Provide the [X, Y] coordinate of the cell's center where the given text is located.  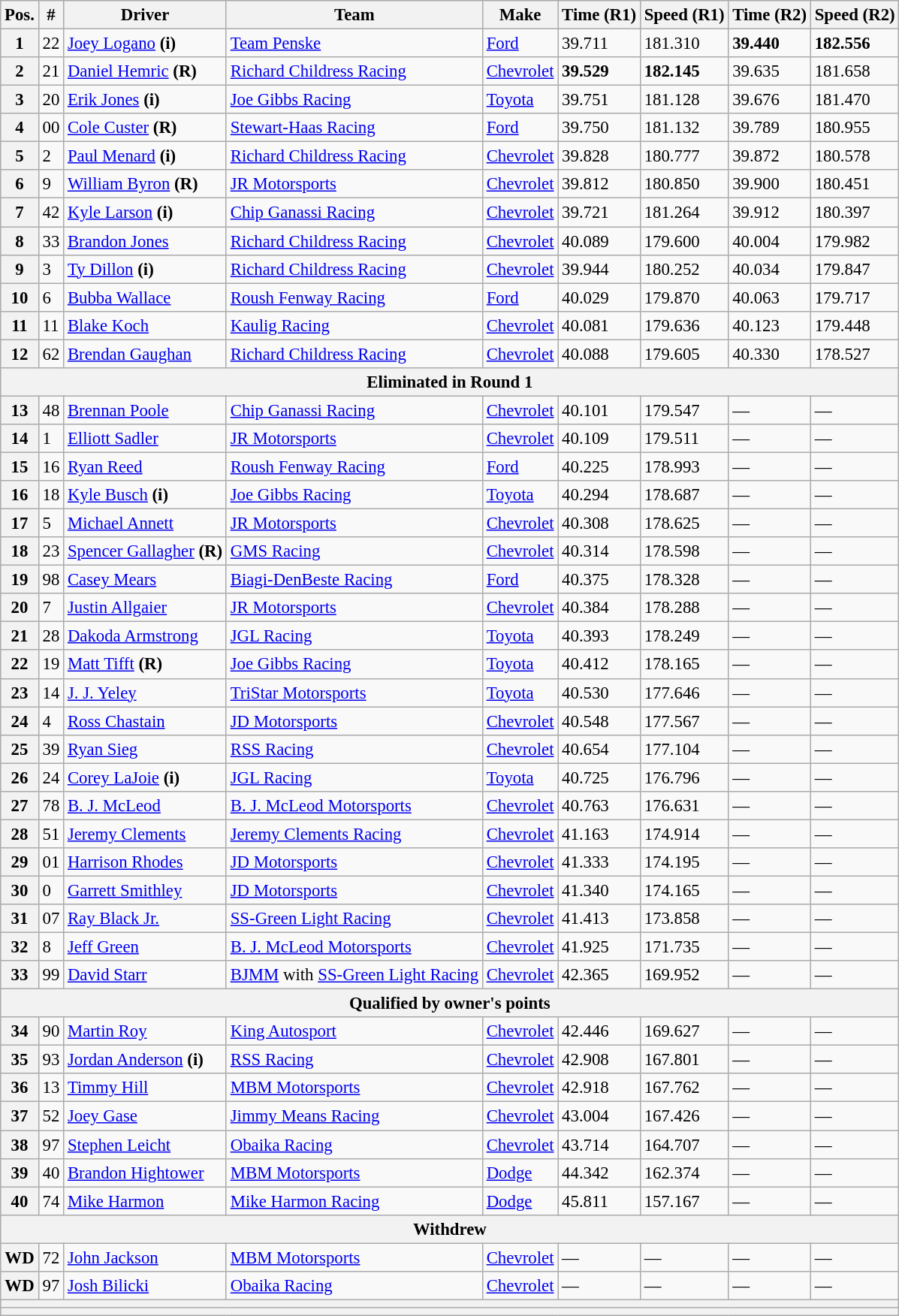
Qualified by owner's points [450, 1004]
12 [20, 354]
Driver [146, 15]
David Starr [146, 975]
31 [20, 919]
179.847 [855, 269]
TriStar Motorsports [354, 693]
Jeff Green [146, 947]
Jeremy Clements Racing [354, 834]
Jordan Anderson (i) [146, 1060]
40.109 [599, 439]
40.123 [770, 325]
34 [20, 1031]
178.598 [684, 551]
40.375 [599, 580]
Time (R2) [770, 15]
178.165 [684, 665]
180.252 [684, 269]
William Byron (R) [146, 184]
Brandon Jones [146, 241]
42.918 [599, 1088]
Dakoda Armstrong [146, 636]
42 [51, 213]
Corey LaJoie (i) [146, 777]
62 [51, 354]
179.448 [855, 325]
King Autosport [354, 1031]
Mike Harmon [146, 1201]
178.249 [684, 636]
173.858 [684, 919]
176.631 [684, 806]
# [51, 15]
07 [51, 919]
179.717 [855, 297]
181.264 [684, 213]
98 [51, 580]
40.034 [770, 269]
43.714 [599, 1145]
Team [354, 15]
176.796 [684, 777]
Withdrew [450, 1229]
99 [51, 975]
Justin Allgaier [146, 608]
178.993 [684, 466]
Team Penske [354, 44]
40.063 [770, 297]
00 [51, 128]
44.342 [599, 1173]
Daniel Hemric (R) [146, 71]
40.004 [770, 241]
180.850 [684, 184]
181.658 [855, 71]
167.762 [684, 1088]
167.426 [684, 1116]
179.547 [684, 410]
39.912 [770, 213]
Blake Koch [146, 325]
40.393 [599, 636]
25 [20, 749]
Martin Roy [146, 1031]
Brandon Hightower [146, 1173]
40.029 [599, 297]
157.167 [684, 1201]
Eliminated in Round 1 [450, 382]
180.955 [855, 128]
Speed (R2) [855, 15]
40.089 [599, 241]
39.900 [770, 184]
39.711 [599, 44]
Bubba Wallace [146, 297]
45.811 [599, 1201]
171.735 [684, 947]
Michael Annett [146, 524]
Matt Tifft (R) [146, 665]
179.636 [684, 325]
179.600 [684, 241]
40.548 [599, 721]
180.397 [855, 213]
38 [20, 1145]
35 [20, 1060]
Jeremy Clements [146, 834]
40.330 [770, 354]
30 [20, 890]
181.470 [855, 100]
177.567 [684, 721]
37 [20, 1116]
John Jackson [146, 1257]
Ty Dillon (i) [146, 269]
Speed (R1) [684, 15]
Cole Custer (R) [146, 128]
181.132 [684, 128]
40.763 [599, 806]
0 [51, 890]
Joey Logano (i) [146, 44]
Ross Chastain [146, 721]
179.870 [684, 297]
39.828 [599, 156]
SS-Green Light Racing [354, 919]
72 [51, 1257]
90 [51, 1031]
51 [51, 834]
27 [20, 806]
178.687 [684, 495]
Erik Jones (i) [146, 100]
39.635 [770, 71]
39.529 [599, 71]
182.556 [855, 44]
32 [20, 947]
178.527 [855, 354]
Pos. [20, 15]
169.952 [684, 975]
40.294 [599, 495]
GMS Racing [354, 551]
48 [51, 410]
17 [20, 524]
Casey Mears [146, 580]
Brendan Gaughan [146, 354]
Timmy Hill [146, 1088]
39.812 [599, 184]
39.440 [770, 44]
180.777 [684, 156]
40.654 [599, 749]
29 [20, 862]
Mike Harmon Racing [354, 1201]
42.365 [599, 975]
40.308 [599, 524]
15 [20, 466]
40.225 [599, 466]
BJMM with SS-Green Light Racing [354, 975]
Kyle Larson (i) [146, 213]
41.340 [599, 890]
174.195 [684, 862]
181.310 [684, 44]
40.088 [599, 354]
180.578 [855, 156]
Kyle Busch (i) [146, 495]
Kaulig Racing [354, 325]
41.925 [599, 947]
40.101 [599, 410]
177.104 [684, 749]
43.004 [599, 1116]
Stephen Leicht [146, 1145]
174.165 [684, 890]
Stewart-Haas Racing [354, 128]
40.725 [599, 777]
Joey Gase [146, 1116]
178.288 [684, 608]
Ryan Reed [146, 466]
162.374 [684, 1173]
26 [20, 777]
93 [51, 1060]
39.721 [599, 213]
36 [20, 1088]
Time (R1) [599, 15]
181.128 [684, 100]
78 [51, 806]
179.605 [684, 354]
74 [51, 1201]
174.914 [684, 834]
52 [51, 1116]
40.412 [599, 665]
39.750 [599, 128]
182.145 [684, 71]
178.328 [684, 580]
Spencer Gallagher (R) [146, 551]
39.789 [770, 128]
41.413 [599, 919]
179.511 [684, 439]
179.982 [855, 241]
Harrison Rhodes [146, 862]
41.333 [599, 862]
Brennan Poole [146, 410]
Jimmy Means Racing [354, 1116]
Elliott Sadler [146, 439]
42.446 [599, 1031]
39.944 [599, 269]
Ryan Sieg [146, 749]
169.627 [684, 1031]
Biagi-DenBeste Racing [354, 580]
42.908 [599, 1060]
10 [20, 297]
40.384 [599, 608]
J. J. Yeley [146, 693]
40.314 [599, 551]
39.676 [770, 100]
Garrett Smithley [146, 890]
39.751 [599, 100]
Paul Menard (i) [146, 156]
41.163 [599, 834]
40.081 [599, 325]
180.451 [855, 184]
01 [51, 862]
167.801 [684, 1060]
164.707 [684, 1145]
Josh Bilicki [146, 1286]
39.872 [770, 156]
Make [520, 15]
178.625 [684, 524]
Ray Black Jr. [146, 919]
B. J. McLeod [146, 806]
177.646 [684, 693]
40.530 [599, 693]
